Return the (X, Y) coordinate for the center point of the cell that contains the specified text.  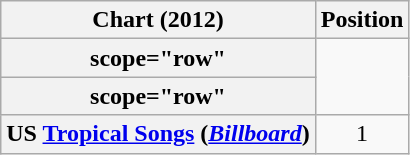
Chart (2012) (158, 20)
US Tropical Songs (Billboard) (158, 134)
1 (362, 134)
Position (362, 20)
